Determine the (x, y) coordinate at the center of the cell enclosing the given text.  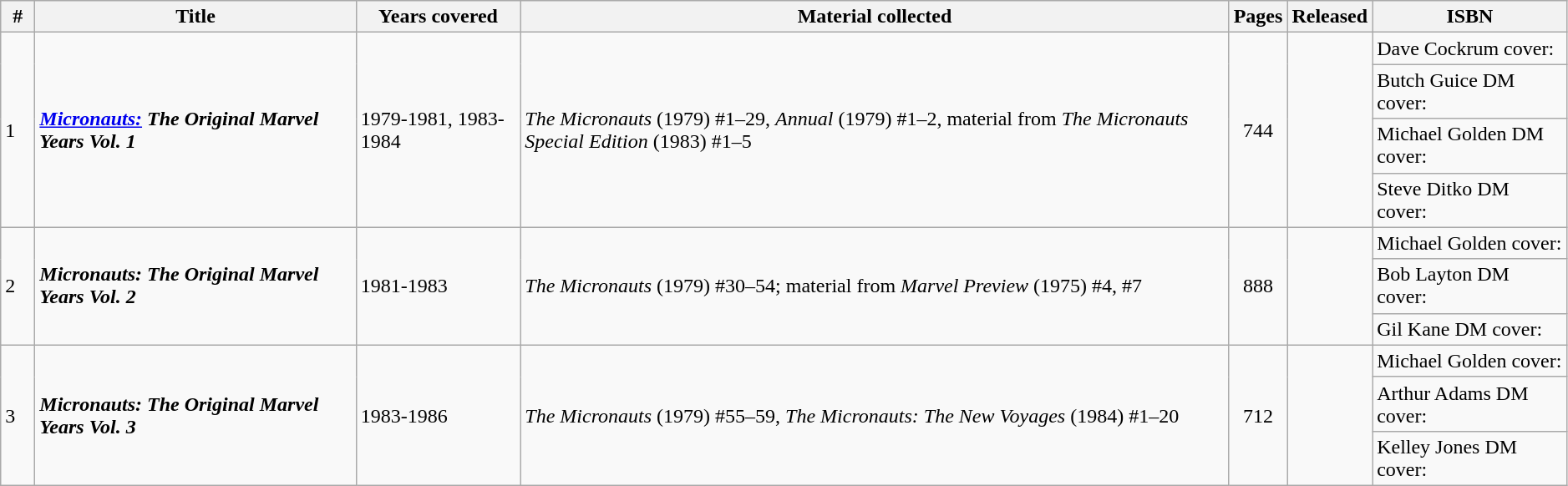
# (18, 17)
Released (1330, 17)
3 (18, 415)
Micronauts: The Original Marvel Years Vol. 2 (195, 286)
Title (195, 17)
The Micronauts (1979) #55–59, The Micronauts: The New Voyages (1984) #1–20 (875, 415)
1 (18, 130)
Micronauts: The Original Marvel Years Vol. 3 (195, 415)
Gil Kane DM cover: (1470, 329)
The Micronauts (1979) #30–54; material from Marvel Preview (1975) #4, #7 (875, 286)
712 (1258, 415)
Micronauts: The Original Marvel Years Vol. 1 (195, 130)
Kelley Jones DM cover: (1470, 458)
2 (18, 286)
Steve Ditko DM cover: (1470, 200)
Michael Golden DM cover: (1470, 145)
Arthur Adams DM cover: (1470, 404)
888 (1258, 286)
The Micronauts (1979) #1–29, Annual (1979) #1–2, material from The Micronauts Special Edition (1983) #1–5 (875, 130)
Butch Guice DM cover: (1470, 92)
Pages (1258, 17)
Material collected (875, 17)
Bob Layton DM cover: (1470, 286)
1981-1983 (438, 286)
ISBN (1470, 17)
1983-1986 (438, 415)
Years covered (438, 17)
Dave Cockrum cover: (1470, 48)
744 (1258, 130)
1979-1981, 1983-1984 (438, 130)
